Extract the [x, y] coordinate from the center of the cell holding the provided text.  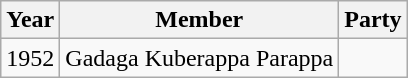
Gadaga Kuberappa Parappa [200, 58]
1952 [30, 58]
Member [200, 20]
Party [373, 20]
Year [30, 20]
